Detect which cell encompasses the target text, then output its [X, Y] center coordinate. 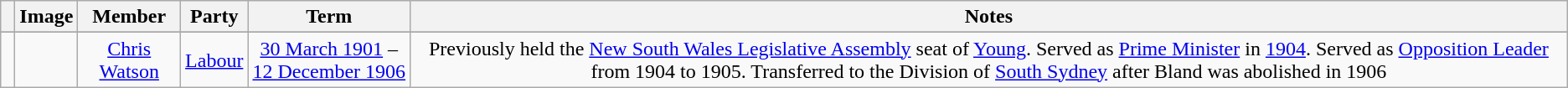
Notes [989, 17]
Member [129, 17]
30 March 1901 –12 December 1906 [329, 60]
Image [47, 17]
Labour [214, 60]
Party [214, 17]
Term [329, 17]
Chris Watson [129, 60]
